Determine the (x, y) coordinate at the center of the cell enclosing the given text.  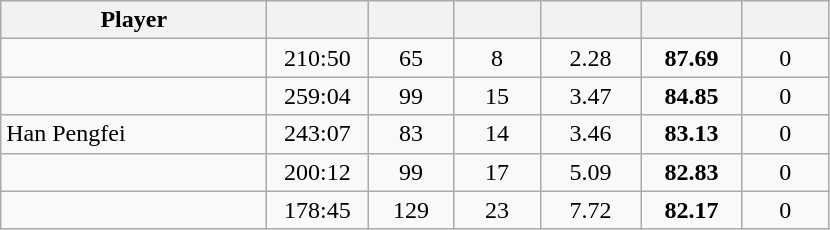
82.17 (692, 210)
5.09 (590, 172)
Han Pengfei (134, 134)
7.72 (590, 210)
3.47 (590, 96)
87.69 (692, 58)
14 (497, 134)
200:12 (318, 172)
Player (134, 20)
83 (411, 134)
65 (411, 58)
129 (411, 210)
259:04 (318, 96)
210:50 (318, 58)
243:07 (318, 134)
17 (497, 172)
2.28 (590, 58)
15 (497, 96)
3.46 (590, 134)
8 (497, 58)
84.85 (692, 96)
83.13 (692, 134)
82.83 (692, 172)
23 (497, 210)
178:45 (318, 210)
